Output the [X, Y] coordinate of the center of the cell containing the given text.  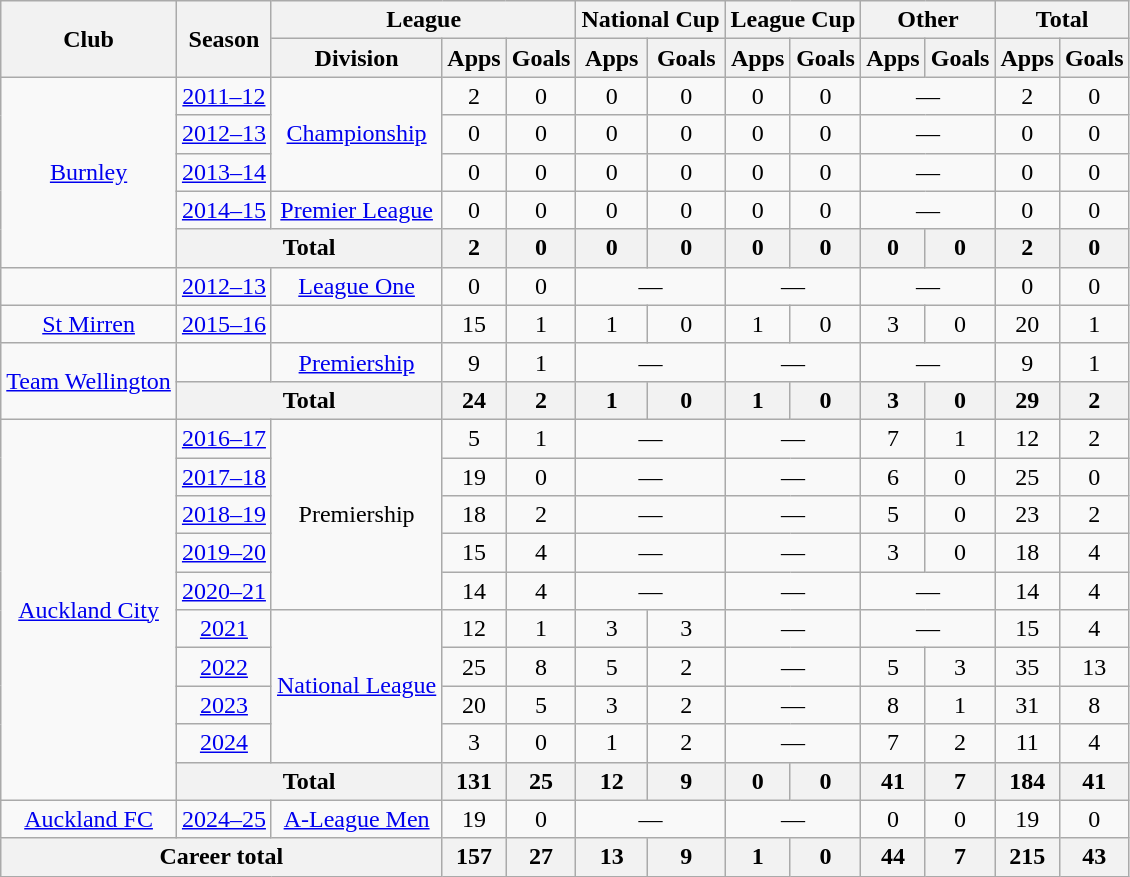
2024 [224, 743]
157 [474, 857]
184 [1027, 781]
24 [474, 400]
2017–18 [224, 477]
Other [928, 20]
National League [356, 686]
131 [474, 781]
St Mirren [89, 324]
National Cup [650, 20]
27 [541, 857]
Career total [222, 857]
2016–17 [224, 438]
Team Wellington [89, 381]
A-League Men [356, 819]
2018–19 [224, 515]
31 [1027, 705]
2015–16 [224, 324]
2014–15 [224, 210]
2021 [224, 629]
2011–12 [224, 96]
Premier League [356, 210]
Season [224, 39]
2019–20 [224, 553]
6 [893, 477]
29 [1027, 400]
2024–25 [224, 819]
23 [1027, 515]
35 [1027, 667]
2020–21 [224, 591]
Division [356, 58]
2022 [224, 667]
Burnley [89, 172]
2013–14 [224, 172]
44 [893, 857]
215 [1027, 857]
League One [356, 286]
Auckland FC [89, 819]
2023 [224, 705]
43 [1094, 857]
Championship [356, 134]
Auckland City [89, 610]
League Cup [793, 20]
11 [1027, 743]
League [423, 20]
Club [89, 39]
